Return the [x, y] coordinate for the center point of the cell that contains the specified text.  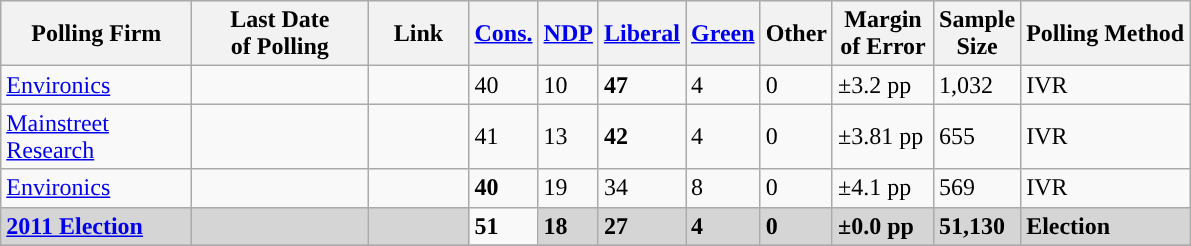
47 [642, 85]
19 [568, 188]
Marginof Error [882, 34]
Link [418, 34]
±4.1 pp [882, 188]
34 [642, 188]
Liberal [642, 34]
Green [724, 34]
27 [642, 226]
18 [568, 226]
Mainstreet Research [96, 136]
51 [504, 226]
8 [724, 188]
Polling Method [1106, 34]
SampleSize [978, 34]
NDP [568, 34]
10 [568, 85]
Last Dateof Polling [280, 34]
Cons. [504, 34]
±0.0 pp [882, 226]
41 [504, 136]
51,130 [978, 226]
42 [642, 136]
Other [796, 34]
±3.81 pp [882, 136]
1,032 [978, 85]
Election [1106, 226]
2011 Election [96, 226]
±3.2 pp [882, 85]
655 [978, 136]
Polling Firm [96, 34]
13 [568, 136]
569 [978, 188]
